Scan for the cell matching the given text and deliver its (x, y) coordinate at center. 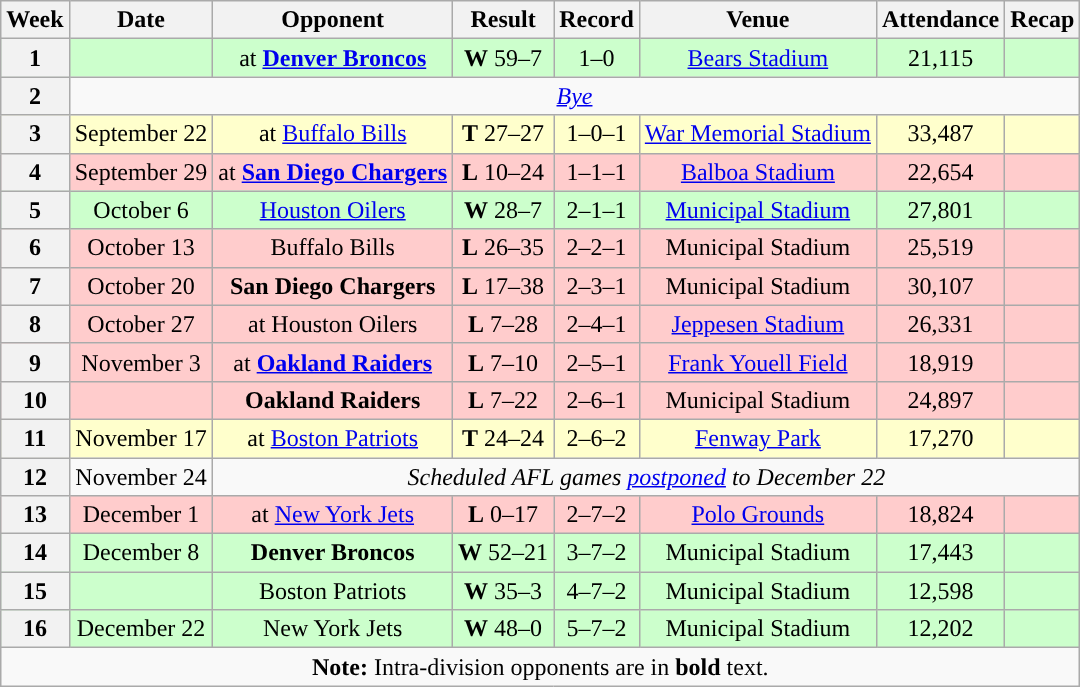
33,487 (940, 134)
26,331 (940, 324)
1–0–1 (597, 134)
T 27–27 (504, 134)
16 (35, 629)
Attendance (940, 20)
at Denver Broncos (333, 58)
Venue (758, 20)
L 10–24 (504, 172)
December 8 (141, 553)
12 (35, 477)
September 22 (141, 134)
5–7–2 (597, 629)
1–1–1 (597, 172)
October 13 (141, 248)
17,443 (940, 553)
W 35–3 (504, 591)
L 0–17 (504, 515)
1–0 (597, 58)
2–2–1 (597, 248)
at New York Jets (333, 515)
War Memorial Stadium (758, 134)
Jeppesen Stadium (758, 324)
at Oakland Raiders (333, 362)
12,598 (940, 591)
14 (35, 553)
4 (35, 172)
2–7–2 (597, 515)
Denver Broncos (333, 553)
Fenway Park (758, 438)
21,115 (940, 58)
10 (35, 400)
T 24–24 (504, 438)
December 22 (141, 629)
13 (35, 515)
4–7–2 (597, 591)
at San Diego Chargers (333, 172)
W 48–0 (504, 629)
2–1–1 (597, 210)
Note: Intra-division opponents are in bold text. (540, 667)
24,897 (940, 400)
Record (597, 20)
November 3 (141, 362)
Week (35, 20)
22,654 (940, 172)
L 7–28 (504, 324)
18,919 (940, 362)
Bye (574, 96)
2 (35, 96)
Polo Grounds (758, 515)
September 29 (141, 172)
at Houston Oilers (333, 324)
L 7–10 (504, 362)
25,519 (940, 248)
2–4–1 (597, 324)
Oakland Raiders (333, 400)
October 20 (141, 286)
Date (141, 20)
W 28–7 (504, 210)
December 1 (141, 515)
Scheduled AFL games postponed to December 22 (646, 477)
7 (35, 286)
Recap (1042, 20)
9 (35, 362)
October 6 (141, 210)
27,801 (940, 210)
8 (35, 324)
5 (35, 210)
L 7–22 (504, 400)
October 27 (141, 324)
2–6–1 (597, 400)
W 52–21 (504, 553)
2–6–2 (597, 438)
Boston Patriots (333, 591)
L 17–38 (504, 286)
Houston Oilers (333, 210)
Frank Youell Field (758, 362)
at Buffalo Bills (333, 134)
San Diego Chargers (333, 286)
3–7–2 (597, 553)
1 (35, 58)
Buffalo Bills (333, 248)
L 26–35 (504, 248)
W 59–7 (504, 58)
Balboa Stadium (758, 172)
11 (35, 438)
November 17 (141, 438)
2–5–1 (597, 362)
November 24 (141, 477)
Opponent (333, 20)
18,824 (940, 515)
New York Jets (333, 629)
Bears Stadium (758, 58)
2–3–1 (597, 286)
15 (35, 591)
6 (35, 248)
Result (504, 20)
3 (35, 134)
12,202 (940, 629)
at Boston Patriots (333, 438)
30,107 (940, 286)
17,270 (940, 438)
